Pinpoint the cell where the given text exists, returning its [X, Y] midpoint coordinate. 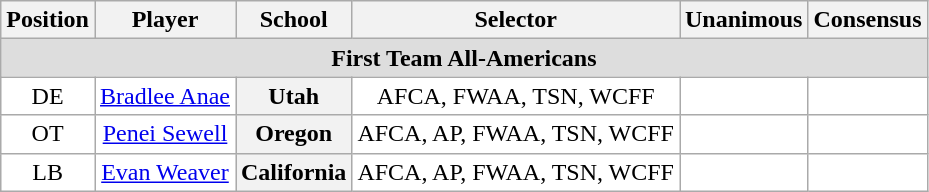
OT [48, 134]
Bradlee Anae [164, 96]
Selector [516, 20]
DE [48, 96]
Position [48, 20]
Evan Weaver [164, 172]
Consensus [868, 20]
School [294, 20]
Oregon [294, 134]
AFCA, FWAA, TSN, WCFF [516, 96]
LB [48, 172]
Player [164, 20]
Penei Sewell [164, 134]
California [294, 172]
Utah [294, 96]
First Team All-Americans [464, 58]
Unanimous [744, 20]
